Find where the given text appears and provide that cell's center as (X, Y) coordinate. 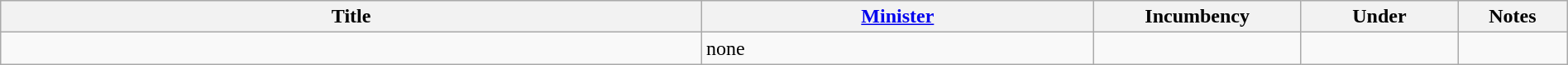
Minister (898, 17)
none (898, 48)
Under (1379, 17)
Notes (1513, 17)
Incumbency (1198, 17)
Title (351, 17)
